From the cell containing the given text, extract its center point as [x, y] coordinate. 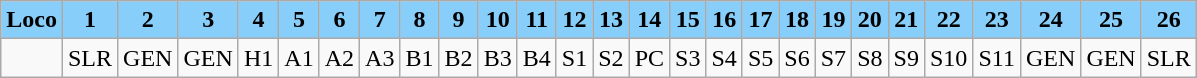
2 [148, 20]
10 [498, 20]
11 [536, 20]
B1 [420, 58]
B4 [536, 58]
B3 [498, 58]
18 [797, 20]
S11 [997, 58]
16 [724, 20]
S1 [574, 58]
S10 [948, 58]
B2 [458, 58]
21 [906, 20]
S3 [688, 58]
A1 [299, 58]
Loco [32, 20]
A2 [339, 58]
20 [870, 20]
5 [299, 20]
6 [339, 20]
17 [760, 20]
19 [833, 20]
4 [258, 20]
S2 [611, 58]
13 [611, 20]
PC [649, 58]
9 [458, 20]
1 [90, 20]
S4 [724, 58]
S6 [797, 58]
12 [574, 20]
15 [688, 20]
A3 [380, 58]
26 [1168, 20]
23 [997, 20]
S8 [870, 58]
S9 [906, 58]
25 [1111, 20]
24 [1050, 20]
S7 [833, 58]
H1 [258, 58]
14 [649, 20]
3 [208, 20]
7 [380, 20]
8 [420, 20]
22 [948, 20]
S5 [760, 58]
